For the text-containing cell, return its midpoint in [X, Y] coordinate format. 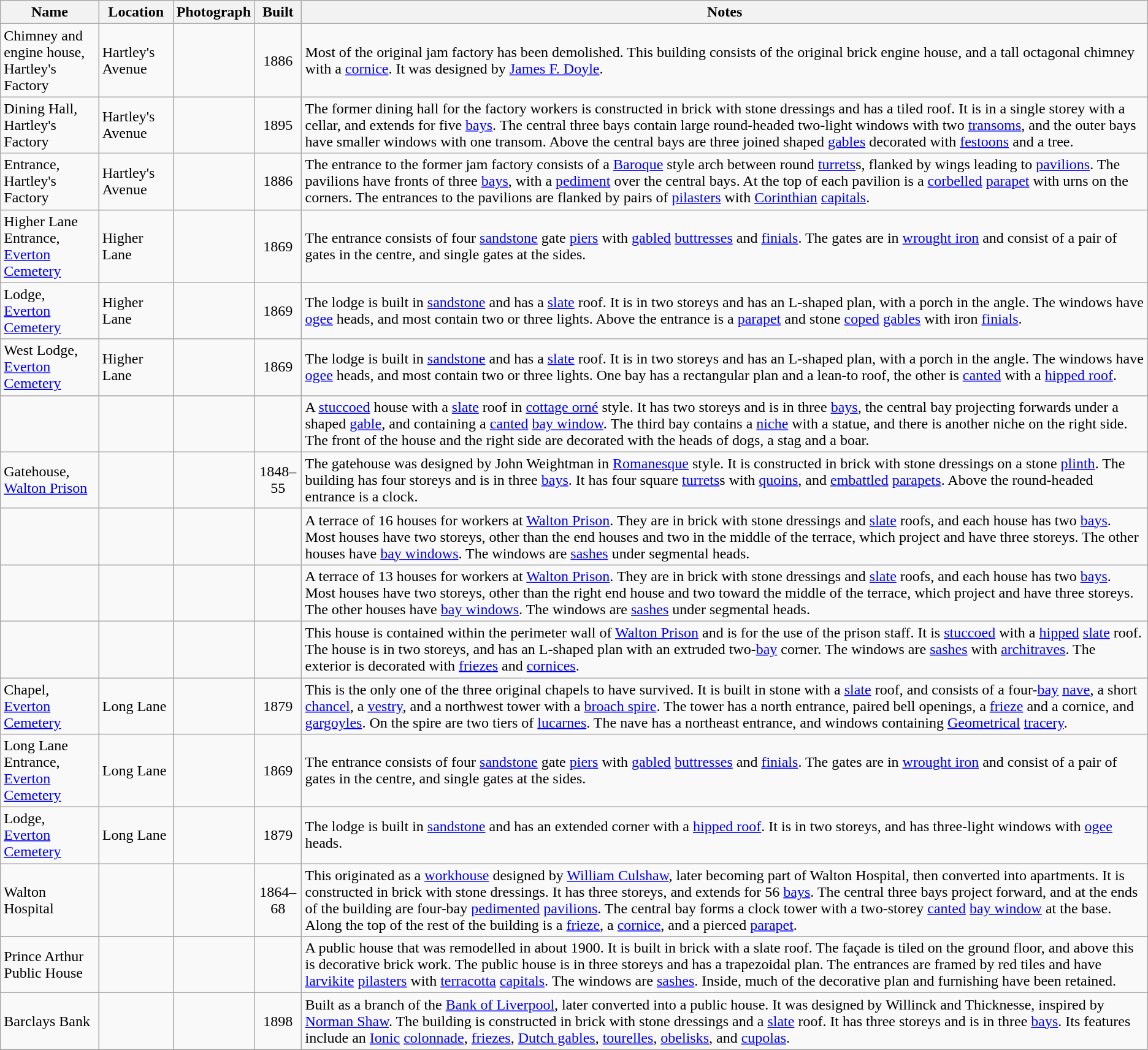
1848–55 [278, 480]
Long Lane Entrance,Everton Cemetery [50, 771]
Notes [725, 12]
Photograph [213, 12]
Location [136, 12]
The lodge is built in sandstone and has an extended corner with a hipped roof. It is in two storeys, and has three-light windows with ogee heads. [725, 835]
Gatehouse,Walton Prison [50, 480]
Walton Hospital [50, 900]
Chimney and engine house,Hartley's Factory [50, 60]
1864–68 [278, 900]
1898 [278, 1021]
Barclays Bank [50, 1021]
Prince Arthur Public House [50, 965]
West Lodge,Everton Cemetery [50, 367]
Entrance,Hartley's Factory [50, 181]
Dining Hall,Hartley's Factory [50, 125]
Higher Lane Entrance,Everton Cemetery [50, 246]
1895 [278, 125]
Name [50, 12]
Built [278, 12]
Chapel,Everton Cemetery [50, 706]
